From the cell containing the given text, extract its center point as (X, Y) coordinate. 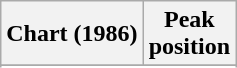
Chart (1986) (72, 34)
Peakposition (189, 34)
